Output the [X, Y] coordinate of the center of the cell containing the given text.  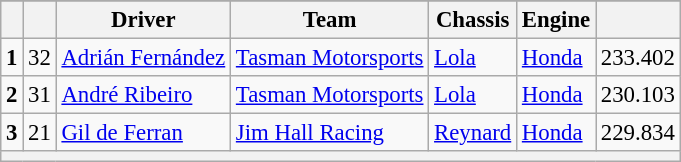
Driver [143, 20]
Team [330, 20]
2 [12, 95]
32 [40, 58]
Reynard [473, 133]
Chassis [473, 20]
1 [12, 58]
233.402 [638, 58]
31 [40, 95]
Jim Hall Racing [330, 133]
3 [12, 133]
230.103 [638, 95]
21 [40, 133]
Adrián Fernández [143, 58]
Engine [556, 20]
229.834 [638, 133]
Gil de Ferran [143, 133]
André Ribeiro [143, 95]
